Find where the given text appears and provide that cell's center as (x, y) coordinate. 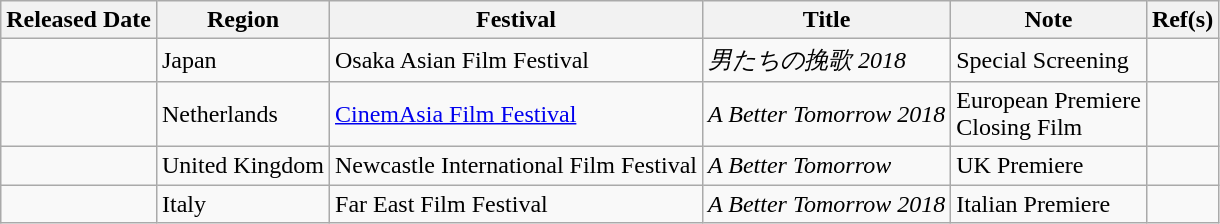
Japan (242, 60)
Released Date (79, 20)
男たちの挽歌 2018 (826, 60)
United Kingdom (242, 165)
Title (826, 20)
Festival (516, 20)
A Better Tomorrow (826, 165)
UK Premiere (1049, 165)
CinemAsia Film Festival (516, 114)
Special Screening (1049, 60)
Region (242, 20)
Newcastle International Film Festival (516, 165)
Note (1049, 20)
Netherlands (242, 114)
Italy (242, 203)
Far East Film Festival (516, 203)
Ref(s) (1182, 20)
Italian Premiere (1049, 203)
Osaka Asian Film Festival (516, 60)
European Premiere Closing Film (1049, 114)
